Return the (X, Y) coordinate for the center point of the cell that contains the specified text.  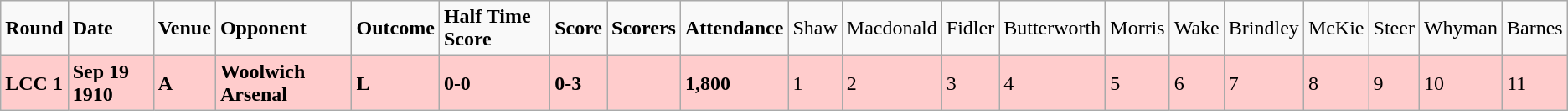
11 (1534, 82)
Score (579, 29)
0-0 (494, 82)
Macdonald (891, 29)
Fidler (970, 29)
Whyman (1461, 29)
Opponent (283, 29)
Scorers (644, 29)
Steer (1394, 29)
Round (34, 29)
3 (970, 82)
Venue (184, 29)
McKie (1336, 29)
Wake (1196, 29)
Shaw (815, 29)
1,800 (734, 82)
Sep 19 1910 (111, 82)
4 (1052, 82)
Brindley (1263, 29)
10 (1461, 82)
5 (1137, 82)
7 (1263, 82)
Half Time Score (494, 29)
Barnes (1534, 29)
Woolwich Arsenal (283, 82)
9 (1394, 82)
0-3 (579, 82)
Outcome (395, 29)
A (184, 82)
LCC 1 (34, 82)
Butterworth (1052, 29)
6 (1196, 82)
Date (111, 29)
Morris (1137, 29)
2 (891, 82)
1 (815, 82)
Attendance (734, 29)
8 (1336, 82)
L (395, 82)
